Determine the [x, y] coordinate at the center of the cell enclosing the given text.  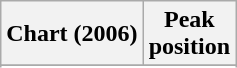
Peakposition [189, 34]
Chart (2006) [72, 34]
